Provide the (x, y) coordinate of the cell's center where the given text is located.  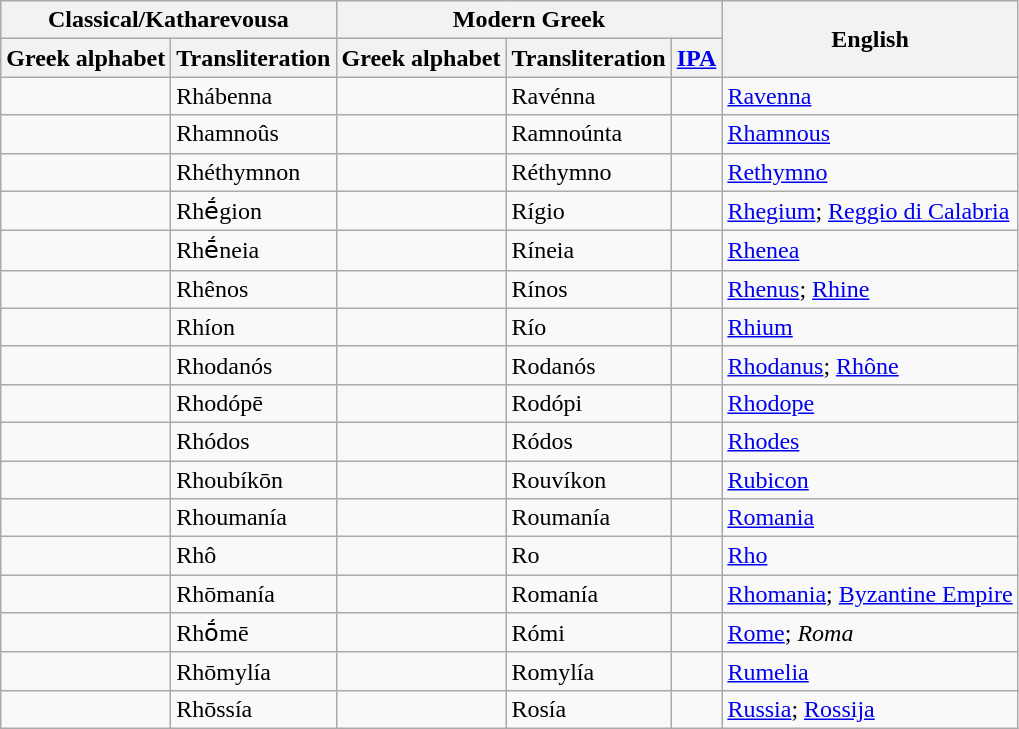
Rhōmanía (254, 594)
Río (588, 327)
Rumelia (870, 671)
Rho (870, 556)
Rome; Roma (870, 633)
English (870, 39)
Rhodope (870, 403)
Russia; Rossija (870, 709)
Réthymno (588, 172)
Rhoubíkōn (254, 479)
Rosía (588, 709)
Ríneia (588, 251)
Rínos (588, 289)
Rhōmylía (254, 671)
Rómi (588, 633)
Rethymno (870, 172)
Rhéthymnon (254, 172)
Classical/Katharevousa (168, 20)
Modern Greek (529, 20)
Ródos (588, 441)
Rhōssía (254, 709)
Rhḗneia (254, 251)
Rhium (870, 327)
Rhegium; Reggio di Calabria (870, 211)
Rhodópē (254, 403)
Rhô (254, 556)
Rhamnous (870, 134)
IPA (696, 58)
Rhoumanía (254, 518)
Ravenna (870, 96)
Rhíon (254, 327)
Rhenea (870, 251)
Rhamnoûs (254, 134)
Rhódos (254, 441)
Roumanía (588, 518)
Rhṓmē (254, 633)
Rhábenna (254, 96)
Rhenus; Rhine (870, 289)
Rígio (588, 211)
Romanía (588, 594)
Rodópi (588, 403)
Ro (588, 556)
Romania (870, 518)
Rhodanus; Rhône (870, 365)
Rhodanós (254, 365)
Rhḗgion (254, 211)
Rhodes (870, 441)
Rodanós (588, 365)
Rhomania; Byzantine Empire (870, 594)
Ramnoúnta (588, 134)
Romylía (588, 671)
Rouvíkon (588, 479)
Ravénna (588, 96)
Rubicon (870, 479)
Rhênos (254, 289)
